Pinpoint the cell where the given text exists, returning its [X, Y] midpoint coordinate. 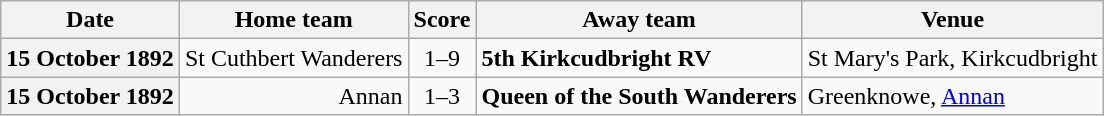
St Cuthbert Wanderers [294, 58]
Greenknowe, Annan [952, 96]
1–9 [442, 58]
St Mary's Park, Kirkcudbright [952, 58]
Date [90, 20]
5th Kirkcudbright RV [639, 58]
1–3 [442, 96]
Home team [294, 20]
Queen of the South Wanderers [639, 96]
Away team [639, 20]
Score [442, 20]
Venue [952, 20]
Annan [294, 96]
